Determine the (x, y) coordinate at the center of the cell enclosing the given text.  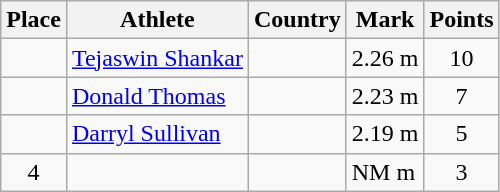
NM m (385, 172)
10 (462, 58)
2.23 m (385, 96)
Country (297, 20)
Tejaswin Shankar (157, 58)
Place (34, 20)
2.26 m (385, 58)
Mark (385, 20)
5 (462, 134)
7 (462, 96)
Points (462, 20)
4 (34, 172)
Athlete (157, 20)
Donald Thomas (157, 96)
3 (462, 172)
2.19 m (385, 134)
Darryl Sullivan (157, 134)
